Scan for the cell matching the given text and deliver its [X, Y] coordinate at center. 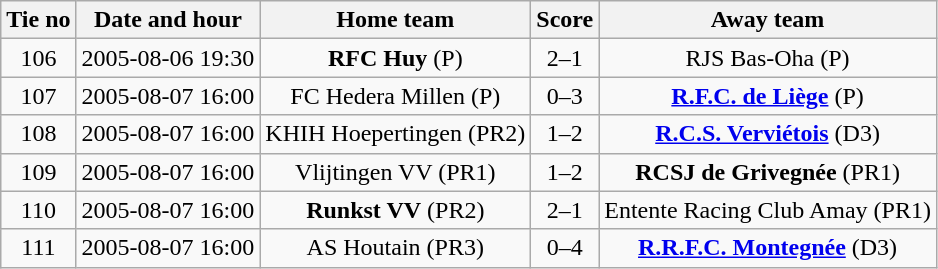
Date and hour [168, 20]
Away team [768, 20]
RCSJ de Grivegnée (PR1) [768, 172]
Score [565, 20]
107 [38, 96]
0–4 [565, 248]
KHIH Hoepertingen (PR2) [396, 134]
Tie no [38, 20]
Home team [396, 20]
Entente Racing Club Amay (PR1) [768, 210]
109 [38, 172]
111 [38, 248]
FC Hedera Millen (P) [396, 96]
Vlijtingen VV (PR1) [396, 172]
AS Houtain (PR3) [396, 248]
RFC Huy (P) [396, 58]
0–3 [565, 96]
RJS Bas-Oha (P) [768, 58]
108 [38, 134]
R.F.C. de Liège (P) [768, 96]
106 [38, 58]
2005-08-06 19:30 [168, 58]
110 [38, 210]
R.R.F.C. Montegnée (D3) [768, 248]
Runkst VV (PR2) [396, 210]
R.C.S. Verviétois (D3) [768, 134]
